Search for the cell housing the specified text and yield its (x, y) center coordinate. 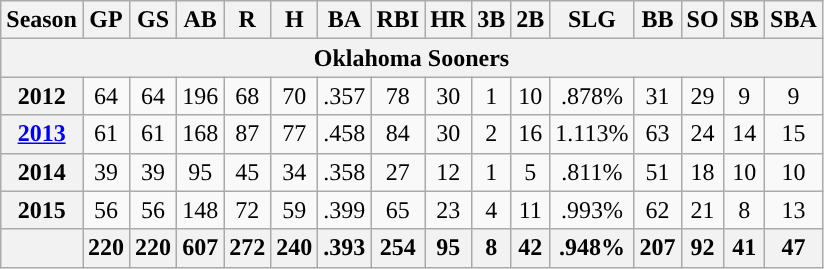
23 (448, 210)
SO (702, 20)
2 (492, 134)
254 (398, 248)
.878% (592, 96)
.393 (344, 248)
2015 (42, 210)
29 (702, 96)
607 (200, 248)
SLG (592, 20)
62 (658, 210)
72 (248, 210)
168 (200, 134)
Oklahoma Sooners (412, 58)
240 (294, 248)
92 (702, 248)
41 (744, 248)
H (294, 20)
AB (200, 20)
31 (658, 96)
34 (294, 172)
2013 (42, 134)
148 (200, 210)
1.113% (592, 134)
.993% (592, 210)
GS (154, 20)
272 (248, 248)
16 (530, 134)
207 (658, 248)
BB (658, 20)
.948% (592, 248)
2012 (42, 96)
59 (294, 210)
SB (744, 20)
70 (294, 96)
65 (398, 210)
GP (106, 20)
27 (398, 172)
.811% (592, 172)
84 (398, 134)
4 (492, 210)
3B (492, 20)
15 (794, 134)
42 (530, 248)
18 (702, 172)
.358 (344, 172)
45 (248, 172)
14 (744, 134)
13 (794, 210)
78 (398, 96)
77 (294, 134)
24 (702, 134)
63 (658, 134)
RBI (398, 20)
87 (248, 134)
21 (702, 210)
SBA (794, 20)
.458 (344, 134)
2B (530, 20)
.399 (344, 210)
BA (344, 20)
2014 (42, 172)
196 (200, 96)
Season (42, 20)
68 (248, 96)
47 (794, 248)
11 (530, 210)
HR (448, 20)
51 (658, 172)
12 (448, 172)
.357 (344, 96)
5 (530, 172)
R (248, 20)
